Search for the cell housing the specified text and yield its (x, y) center coordinate. 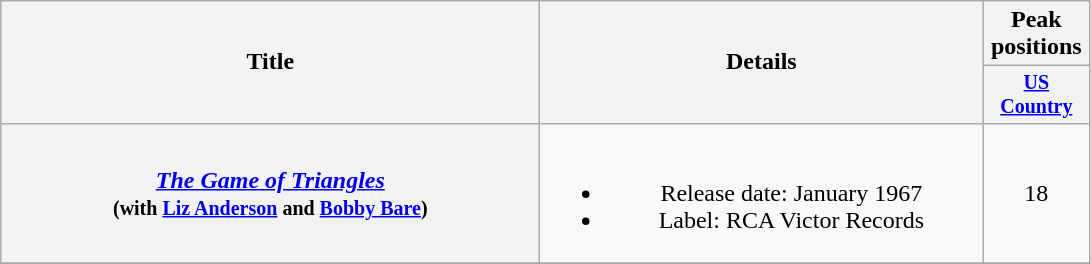
Title (270, 62)
US Country (1036, 94)
The Game of Triangles(with Liz Anderson and Bobby Bare) (270, 193)
Details (762, 62)
Peak positions (1036, 34)
18 (1036, 193)
Release date: January 1967Label: RCA Victor Records (762, 193)
